Search for the cell housing the specified text and yield its [X, Y] center coordinate. 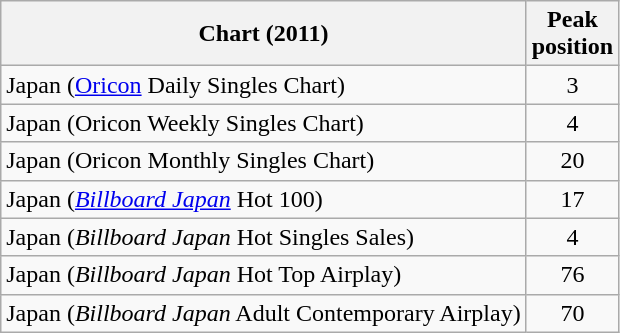
Japan (Billboard Japan Hot Singles Sales) [264, 237]
Chart (2011) [264, 34]
70 [572, 313]
76 [572, 275]
Japan (Billboard Japan Hot 100) [264, 199]
17 [572, 199]
3 [572, 85]
Japan (Oricon Monthly Singles Chart) [264, 161]
Peakposition [572, 34]
20 [572, 161]
Japan (Oricon Daily Singles Chart) [264, 85]
Japan (Billboard Japan Adult Contemporary Airplay) [264, 313]
Japan (Oricon Weekly Singles Chart) [264, 123]
Japan (Billboard Japan Hot Top Airplay) [264, 275]
